Search for the cell housing the specified text and yield its (X, Y) center coordinate. 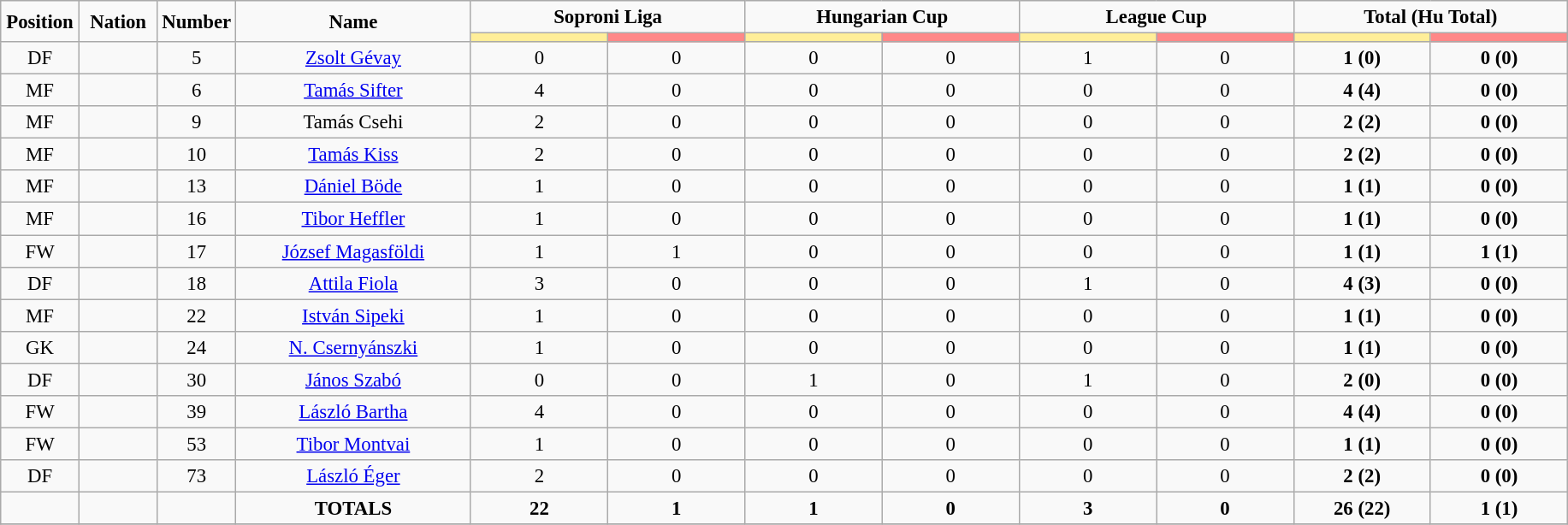
János Szabó (354, 380)
István Sipeki (354, 316)
Soproni Liga (607, 17)
Zsolt Gévay (354, 58)
13 (197, 187)
Tamás Sifter (354, 91)
N. Csernyánszki (354, 347)
16 (197, 219)
17 (197, 251)
Nation (118, 21)
39 (197, 412)
26 (22) (1362, 508)
József Magasföldi (354, 251)
League Cup (1157, 17)
73 (197, 476)
6 (197, 91)
Position (40, 21)
53 (197, 444)
Dániel Böde (354, 187)
30 (197, 380)
Hungarian Cup (883, 17)
TOTALS (354, 508)
Name (354, 21)
László Bartha (354, 412)
Attila Fiola (354, 283)
5 (197, 58)
2 (0) (1362, 380)
9 (197, 122)
Tamás Kiss (354, 155)
1 (0) (1362, 58)
GK (40, 347)
18 (197, 283)
Tibor Montvai (354, 444)
24 (197, 347)
4 (3) (1362, 283)
Tamás Csehi (354, 122)
Tibor Heffler (354, 219)
Total (Hu Total) (1430, 17)
László Éger (354, 476)
10 (197, 155)
Number (197, 21)
